Pinpoint the cell where the given text exists, returning its (X, Y) midpoint coordinate. 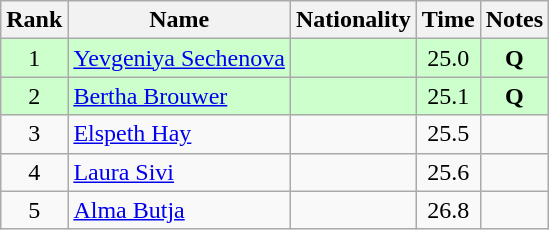
Bertha Brouwer (180, 96)
Name (180, 20)
Notes (514, 20)
Time (448, 20)
Laura Sivi (180, 172)
1 (34, 58)
25.5 (448, 134)
25.1 (448, 96)
3 (34, 134)
2 (34, 96)
Yevgeniya Sechenova (180, 58)
25.0 (448, 58)
Rank (34, 20)
Elspeth Hay (180, 134)
25.6 (448, 172)
Nationality (353, 20)
26.8 (448, 210)
4 (34, 172)
5 (34, 210)
Alma Butja (180, 210)
